Scan for the cell matching the given text and deliver its (x, y) coordinate at center. 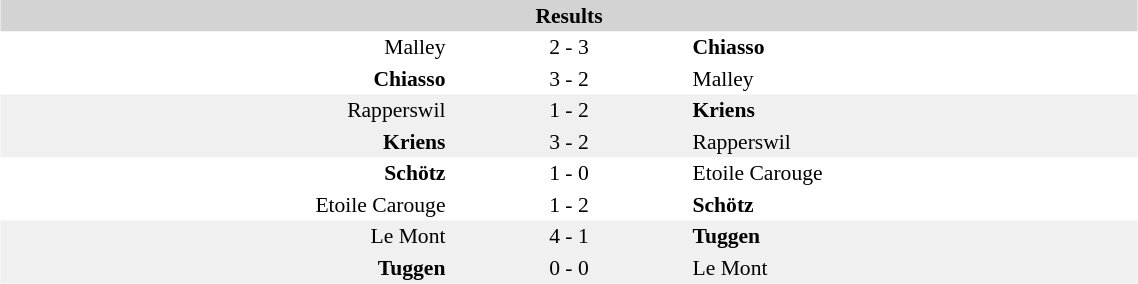
1 - 0 (568, 174)
4 - 1 (568, 236)
0 - 0 (568, 268)
Results (568, 16)
2 - 3 (568, 48)
